Detect which cell encompasses the target text, then output its [x, y] center coordinate. 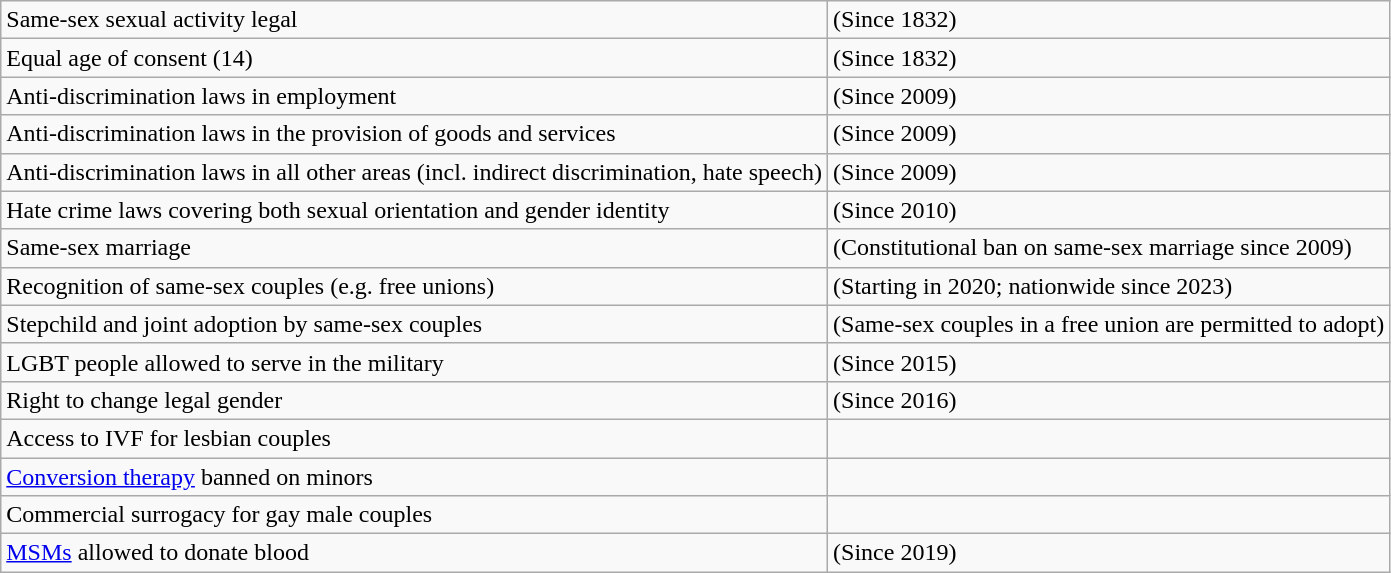
Stepchild and joint adoption by same-sex couples [414, 324]
Anti-discrimination laws in all other areas (incl. indirect discrimination, hate speech) [414, 172]
(Starting in 2020; nationwide since 2023) [1109, 286]
LGBT people allowed to serve in the military [414, 362]
Access to IVF for lesbian couples [414, 438]
Same-sex sexual activity legal [414, 20]
(Constitutional ban on same-sex marriage since 2009) [1109, 248]
Commercial surrogacy for gay male couples [414, 515]
Anti-discrimination laws in employment [414, 96]
Recognition of same-sex couples (e.g. free unions) [414, 286]
Equal age of consent (14) [414, 58]
(Same-sex couples in a free union are permitted to adopt) [1109, 324]
(Since 2010) [1109, 210]
Right to change legal gender [414, 400]
Hate crime laws covering both sexual orientation and gender identity [414, 210]
Same-sex marriage [414, 248]
Conversion therapy banned on minors [414, 477]
(Since 2016) [1109, 400]
Anti-discrimination laws in the provision of goods and services [414, 134]
(Since 2019) [1109, 553]
MSMs allowed to donate blood [414, 553]
(Since 2015) [1109, 362]
